Locate the cell with the specified text and output its [X, Y] center coordinate. 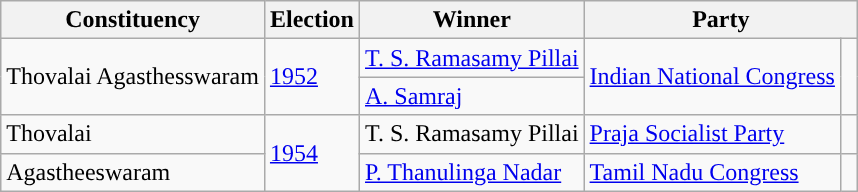
Election [312, 20]
1954 [312, 153]
Thovalai [133, 134]
Agastheeswaram [133, 172]
Winner [472, 20]
Indian National Congress [712, 77]
1952 [312, 77]
Thovalai Agasthesswaram [133, 77]
Constituency [133, 20]
P. Thanulinga Nadar [472, 172]
Party [720, 20]
Tamil Nadu Congress [712, 172]
A. Samraj [472, 96]
Praja Socialist Party [712, 134]
